Search for the cell housing the specified text and yield its (x, y) center coordinate. 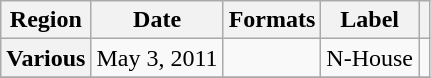
Label (370, 20)
May 3, 2011 (157, 58)
Region (46, 20)
Date (157, 20)
Various (46, 58)
N-House (370, 58)
Formats (272, 20)
